Determine the [X, Y] coordinate at the center of the cell enclosing the given text.  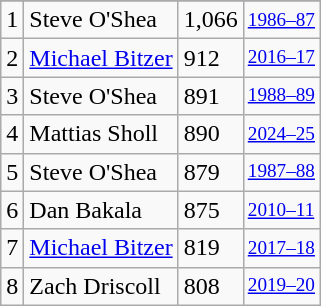
1986–87 [281, 20]
2019–20 [281, 286]
5 [12, 172]
879 [210, 172]
3 [12, 96]
808 [210, 286]
890 [210, 134]
2017–18 [281, 248]
1988–89 [281, 96]
2010–11 [281, 210]
6 [12, 210]
912 [210, 58]
7 [12, 248]
2024–25 [281, 134]
8 [12, 286]
891 [210, 96]
2016–17 [281, 58]
819 [210, 248]
1987–88 [281, 172]
Zach Driscoll [101, 286]
1,066 [210, 20]
1 [12, 20]
Mattias Sholl [101, 134]
875 [210, 210]
2 [12, 58]
Dan Bakala [101, 210]
4 [12, 134]
